Return the [x, y] coordinate for the center point of the cell that contains the specified text.  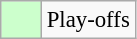
Play-offs [88, 20]
